For the text-containing cell, return its midpoint in (x, y) coordinate format. 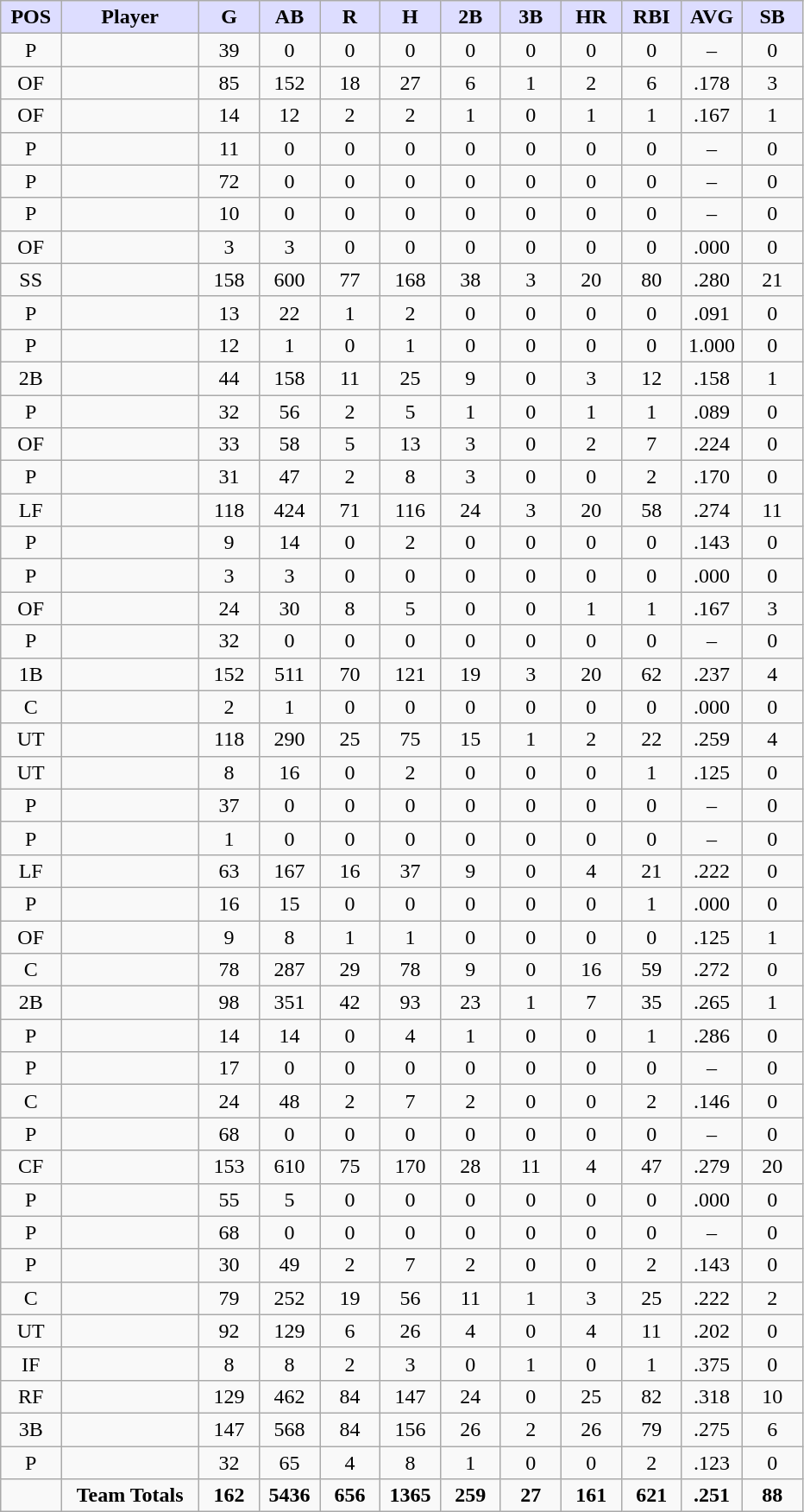
72 (229, 181)
.089 (712, 412)
.318 (712, 1396)
.251 (712, 1496)
568 (290, 1429)
162 (229, 1496)
153 (229, 1167)
70 (349, 674)
.123 (712, 1463)
38 (470, 280)
49 (290, 1265)
71 (349, 510)
.286 (712, 1036)
17 (229, 1068)
62 (651, 674)
1365 (410, 1496)
.280 (712, 280)
85 (229, 83)
29 (349, 970)
1.000 (712, 345)
.170 (712, 477)
161 (591, 1496)
621 (651, 1496)
65 (290, 1463)
252 (290, 1298)
AB (290, 17)
287 (290, 970)
351 (290, 1003)
42 (349, 1003)
.259 (712, 740)
Team Totals (130, 1496)
.274 (712, 510)
170 (410, 1167)
18 (349, 83)
55 (229, 1200)
RF (31, 1396)
G (229, 17)
610 (290, 1167)
656 (349, 1496)
290 (290, 740)
H (410, 17)
.272 (712, 970)
156 (410, 1429)
93 (410, 1003)
.265 (712, 1003)
511 (290, 674)
SS (31, 280)
.279 (712, 1167)
424 (290, 510)
23 (470, 1003)
SB (772, 17)
.158 (712, 378)
92 (229, 1331)
88 (772, 1496)
44 (229, 378)
.146 (712, 1101)
.202 (712, 1331)
.178 (712, 83)
462 (290, 1396)
CF (31, 1167)
121 (410, 674)
IF (31, 1364)
RBI (651, 17)
116 (410, 510)
R (349, 17)
.237 (712, 674)
167 (290, 871)
1B (31, 674)
.275 (712, 1429)
.091 (712, 312)
63 (229, 871)
168 (410, 280)
59 (651, 970)
5436 (290, 1496)
48 (290, 1101)
77 (349, 280)
Player (130, 17)
259 (470, 1496)
33 (229, 444)
HR (591, 17)
600 (290, 280)
39 (229, 50)
82 (651, 1396)
35 (651, 1003)
80 (651, 280)
31 (229, 477)
.224 (712, 444)
POS (31, 17)
AVG (712, 17)
98 (229, 1003)
.375 (712, 1364)
28 (470, 1167)
